Return [X, Y] of the center of cell containing provided text 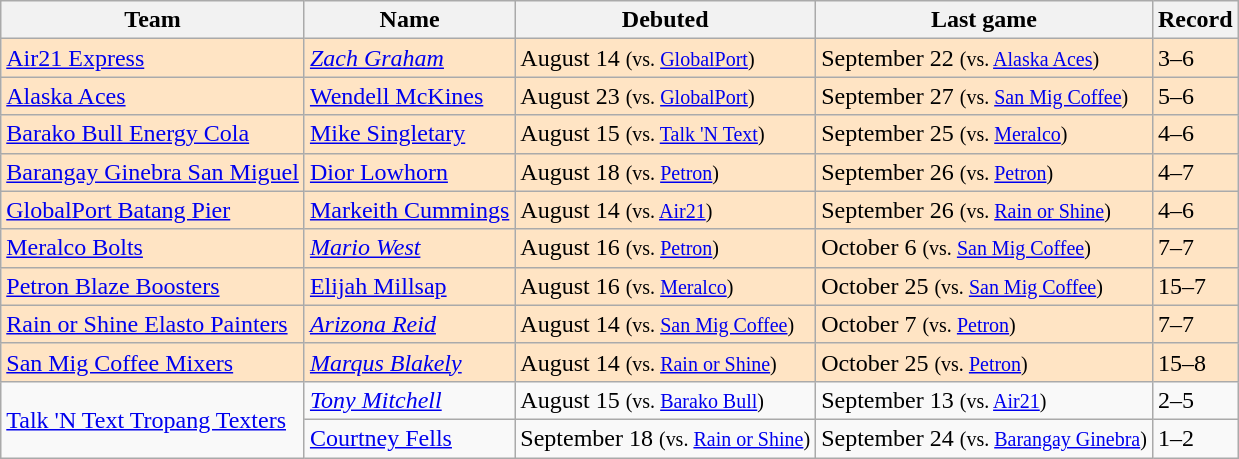
5–6 [1195, 96]
Alaska Aces [153, 96]
2–5 [1195, 400]
Markeith Cummings [409, 210]
August 14 (vs. Air21) [666, 210]
San Mig Coffee Mixers [153, 362]
Elijah Millsap [409, 286]
Meralco Bolts [153, 248]
August 15 (vs. Talk 'N Text) [666, 134]
October 7 (vs. Petron) [984, 324]
September 27 (vs. San Mig Coffee) [984, 96]
October 6 (vs. San Mig Coffee) [984, 248]
August 14 (vs. Rain or Shine) [666, 362]
Debuted [666, 20]
Mike Singletary [409, 134]
Zach Graham [409, 58]
Name [409, 20]
15–7 [1195, 286]
August 23 (vs. GlobalPort) [666, 96]
September 26 (vs. Rain or Shine) [984, 210]
September 18 (vs. Rain or Shine) [666, 438]
August 15 (vs. Barako Bull) [666, 400]
1–2 [1195, 438]
August 14 (vs. GlobalPort) [666, 58]
Tony Mitchell [409, 400]
Team [153, 20]
September 22 (vs. Alaska Aces) [984, 58]
Record [1195, 20]
Wendell McKines [409, 96]
3–6 [1195, 58]
September 13 (vs. Air21) [984, 400]
August 14 (vs. San Mig Coffee) [666, 324]
4–7 [1195, 172]
Barangay Ginebra San Miguel [153, 172]
Petron Blaze Boosters [153, 286]
September 24 (vs. Barangay Ginebra) [984, 438]
August 18 (vs. Petron) [666, 172]
October 25 (vs. San Mig Coffee) [984, 286]
Last game [984, 20]
15–8 [1195, 362]
GlobalPort Batang Pier [153, 210]
September 26 (vs. Petron) [984, 172]
August 16 (vs. Petron) [666, 248]
Arizona Reid [409, 324]
October 25 (vs. Petron) [984, 362]
August 16 (vs. Meralco) [666, 286]
Air21 Express [153, 58]
Dior Lowhorn [409, 172]
September 25 (vs. Meralco) [984, 134]
Mario West [409, 248]
Courtney Fells [409, 438]
Barako Bull Energy Cola [153, 134]
Talk 'N Text Tropang Texters [153, 419]
Marqus Blakely [409, 362]
Rain or Shine Elasto Painters [153, 324]
